Find where the given text appears and provide that cell's center as [X, Y] coordinate. 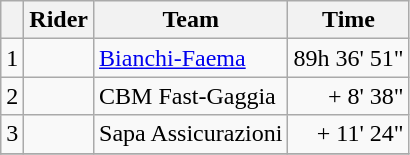
+ 11' 24" [348, 134]
2 [12, 96]
3 [12, 134]
Bianchi-Faema [191, 58]
CBM Fast-Gaggia [191, 96]
1 [12, 58]
Sapa Assicurazioni [191, 134]
Time [348, 20]
Rider [59, 20]
89h 36' 51" [348, 58]
Team [191, 20]
+ 8' 38" [348, 96]
